Pinpoint the cell where the given text exists, returning its [X, Y] midpoint coordinate. 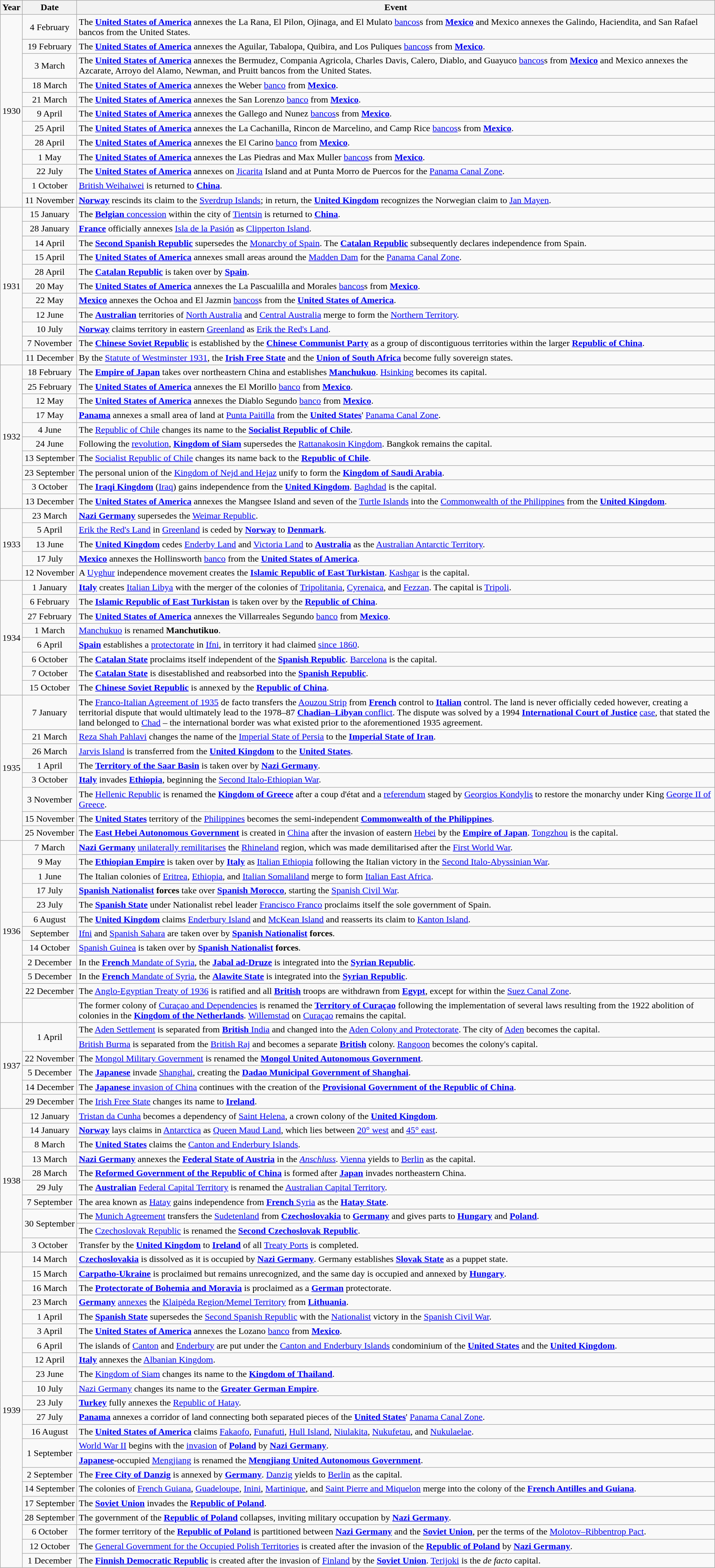
The Australian territories of North Australia and Central Australia merge to form the Northern Territory. [396, 315]
The Free City of Danzig is annexed by Germany. Danzig yields to Berlin as the capital. [396, 1475]
Nazi Germany annexes the Federal State of Austria in the Anschluss. Vienna yields to Berlin as the capital. [396, 1159]
The Catalan State is disestablished and reabsorbed into the Spanish Republic. [396, 674]
6 February [50, 602]
15 March [50, 1274]
The United States of America annexes the Diablo Segundo banco from Mexico. [396, 401]
Tristan da Cunha becomes a dependency of Saint Helena, a crown colony of the United Kingdom. [396, 1116]
Year [11, 8]
The Soviet Union invades the Republic of Poland. [396, 1503]
14 March [50, 1259]
3 November [50, 799]
1931 [11, 286]
Mexico annexes the Ochoa and El Jazmin bancoss from the United States of America. [396, 300]
The Chinese Soviet Republic is annexed by the Republic of China. [396, 688]
The United Kingdom cedes Enderby Land and Victoria Land to Australia as the Australian Antarctic Territory. [396, 544]
Nazi Germany changes its name to the Greater German Empire. [396, 1388]
29 July [50, 1188]
The Belgian concession within the city of Tientsin is returned to China. [396, 214]
18 February [50, 372]
13 March [50, 1159]
7 October [50, 674]
28 March [50, 1173]
1930 [11, 111]
22 July [50, 171]
1937 [11, 1066]
4 February [50, 27]
7 January [50, 712]
Manchukuo is renamed Manchutikuo. [396, 630]
The United States of America annexes the Weber banco from Mexico. [396, 85]
The Aden Settlement is separated from British India and changed into the Aden Colony and Protectorate. The city of Aden becomes the capital. [396, 1030]
The United States of America annexes the El Morillo banco from Mexico. [396, 386]
The United States of America annexes the Aguilar, Tabalopa, Quibira, and Los Puliques bancoss from Mexico. [396, 46]
14 April [50, 243]
The Spanish State under Nationalist rebel leader Francisco Franco proclaims itself the sole government of Spain. [396, 905]
20 May [50, 286]
Czechoslovakia is dissolved as it is occupied by Nazi Germany. Germany establishes Slovak State as a puppet state. [396, 1259]
Panama annexes a corridor of land connecting both separated pieces of the United States' Panama Canal Zone. [396, 1417]
The General Government for the Occupied Polish Territories is created after the invasion of the Republic of Poland by Nazi Germany. [396, 1546]
14 October [50, 948]
26 March [50, 751]
The Anglo-Egyptian Treaty of 1936 is ratified and all British troops are withdrawn from Egypt, except for within the Suez Canal Zone. [396, 991]
The United States of America annexes the El Carino banco from Mexico. [396, 142]
Following the revolution, Kingdom of Siam supersedes the Rattanakosin Kingdom. Bangkok remains the capital. [396, 444]
The United States claims the Canton and Enderbury Islands. [396, 1144]
24 June [50, 444]
9 May [50, 862]
Italy creates Italian Libya with the merger of the colonies of Tripolitania, Cyrenaica, and Fezzan. The capital is Tripoli. [396, 587]
23 September [50, 473]
17 September [50, 1503]
The Islamic Republic of East Turkistan is taken over by the Republic of China. [396, 602]
25 November [50, 833]
The United States of America annexes the Las Piedras and Max Muller bancoss from Mexico. [396, 157]
The colonies of French Guiana, Guadeloupe, Inini, Martinique, and Saint Pierre and Miquelon merge into the colony of the French Antilles and Guiana. [396, 1489]
The Ethiopian Empire is taken over by Italy as Italian Ethiopia following the Italian victory in the Second Italo-Abyssinian War. [396, 862]
The Reformed Government of the Republic of China is formed after Japan invades northeastern China. [396, 1173]
In the French Mandate of Syria, the Alawite State is integrated into the Syrian Republic. [396, 977]
28 January [50, 229]
1936 [11, 931]
Event [396, 8]
The Mongol Military Government is renamed the Mongol United Autonomous Government. [396, 1058]
Italy annexes the Albanian Kingdom. [396, 1360]
19 February [50, 46]
13 December [50, 501]
9 April [50, 114]
12 October [50, 1546]
7 September [50, 1202]
1 December [50, 1560]
13 June [50, 544]
3 March [50, 66]
1 June [50, 876]
7 March [50, 847]
In the French Mandate of Syria, the Jabal ad-Druze is integrated into the Syrian Republic. [396, 962]
15 January [50, 214]
The United Kingdom claims Enderbury Island and McKean Island and reasserts its claim to Kanton Island. [396, 919]
1 January [50, 587]
The East Hebei Autonomous Government is created in China after the invasion of eastern Hebei by the Empire of Japan. Tongzhou is the capital. [396, 833]
Norway lays claims in Antarctica as Queen Maud Land, which lies between 20° west and 45° east. [396, 1130]
The government of the Republic of Poland collapses, inviting military occupation by Nazi Germany. [396, 1517]
1934 [11, 637]
22 December [50, 991]
The Catalan State proclaims itself independent of the Spanish Republic. Barcelona is the capital. [396, 659]
11 December [50, 358]
The Irish Free State changes its name to Ireland. [396, 1101]
12 January [50, 1116]
By the Statute of Westminster 1931, the Irish Free State and the Union of South Africa become fully sovereign states. [396, 358]
The United States territory of the Philippines becomes the semi-independent Commonwealth of the Philippines. [396, 819]
Date [50, 8]
1 October [50, 185]
Spain establishes a protectorate in Ifni, in territory it had claimed since 1860. [396, 645]
Panama annexes a small area of land at Punta Paitilla from the United States' Panama Canal Zone. [396, 415]
12 June [50, 315]
The United States of America annexes the Lozano banco from Mexico. [396, 1331]
The Republic of Chile changes its name to the Socialist Republic of Chile. [396, 429]
Italy invades Ethiopia, beginning the Second Italo-Ethiopian War. [396, 780]
Turkey fully annexes the Republic of Hatay. [396, 1403]
7 November [50, 343]
12 November [50, 573]
22 November [50, 1058]
1939 [11, 1410]
The Czechoslovak Republic is renamed the Second Czechoslovak Republic. [396, 1231]
Spanish Nationalist forces take over Spanish Morocco, starting the Spanish Civil War. [396, 890]
15 April [50, 257]
September [50, 934]
30 September [50, 1223]
2 September [50, 1475]
12 May [50, 401]
Mexico annexes the Hollinsworth banco from the United States of America. [396, 559]
Transfer by the United Kingdom to Ireland of all Treaty Ports is completed. [396, 1245]
4 June [50, 429]
16 March [50, 1288]
The Munich Agreement transfers the Sudetenland from Czechoslovakia to Germany and gives parts to Hungary and Poland. [396, 1216]
15 October [50, 688]
6 August [50, 919]
The Spanish State supersedes the Second Spanish Republic with the Nationalist victory in the Spanish Civil War. [396, 1317]
1 May [50, 157]
12 April [50, 1360]
The United States of America annexes the La Pascualilla and Morales bancoss from Mexico. [396, 286]
5 April [50, 530]
14 December [50, 1087]
1938 [11, 1181]
The United States of America annexes small areas around the Madden Dam for the Panama Canal Zone. [396, 257]
The Catalan Republic is taken over by Spain. [396, 272]
25 February [50, 386]
Ifni and Spanish Sahara are taken over by Spanish Nationalist forces. [396, 934]
World War II begins with the invasion of Poland by Nazi Germany. [396, 1446]
The Italian colonies of Eritrea, Ethiopia, and Italian Somaliland merge to form Italian East Africa. [396, 876]
The United States of America annexes the Gallego and Nunez bancoss from Mexico. [396, 114]
29 December [50, 1101]
The Empire of Japan takes over northeastern China and establishes Manchukuo. Hsinking becomes its capital. [396, 372]
The islands of Canton and Enderbury are put under the Canton and Enderbury Islands condominium of the United States and the United Kingdom. [396, 1345]
2 December [50, 962]
28 September [50, 1517]
Germany annexes the Klaipėda Region/Memel Territory from Lithuania. [396, 1302]
27 February [50, 616]
23 June [50, 1374]
The Japanese invade Shanghai, creating the Dadao Municipal Government of Shanghai. [396, 1073]
27 July [50, 1417]
11 November [50, 200]
22 May [50, 300]
The Socialist Republic of Chile changes its name back to the Republic of Chile. [396, 458]
The United States of America claims Fakaofo, Funafuti, Hull Island, Niulakita, Nukufetau, and Nukulaelae. [396, 1432]
The Australian Federal Capital Territory is renamed the Australian Capital Territory. [396, 1188]
Norway rescinds its claim to the Sverdrup Islands; in return, the United Kingdom recognizes the Norwegian claim to Jan Mayen. [396, 200]
1932 [11, 436]
Japanese-occupied Mengjiang is renamed the Mengjiang United Autonomous Government. [396, 1460]
16 August [50, 1432]
17 May [50, 415]
1933 [11, 544]
Erik the Red's Land in Greenland is ceded by Norway to Denmark. [396, 530]
Nazi Germany supersedes the Weimar Republic. [396, 516]
Reza Shah Pahlavi changes the name of the Imperial State of Persia to the Imperial State of Iran. [396, 737]
The United States of America annexes the La Cachanilla, Rincon de Marcelino, and Camp Rice bancoss from Mexico. [396, 128]
Norway claims territory in eastern Greenland as Erik the Red's Land. [396, 329]
14 September [50, 1489]
The Second Spanish Republic supersedes the Monarchy of Spain. The Catalan Republic subsequently declares independence from Spain. [396, 243]
15 November [50, 819]
France officially annexes Isla de la Pasión as Clipperton Island. [396, 229]
The Iraqi Kingdom (Iraq) gains independence from the United Kingdom. Baghdad is the capital. [396, 487]
1935 [11, 768]
The United States of America annexes on Jicarita Island and at Punta Morro de Puercos for the Panama Canal Zone. [396, 171]
The United States of America annexes the San Lorenzo banco from Mexico. [396, 100]
The Finnish Democratic Republic is created after the invasion of Finland by the Soviet Union. Terijoki is the de facto capital. [396, 1560]
The Protectorate of Bohemia and Moravia is proclaimed as a German protectorate. [396, 1288]
1 March [50, 630]
3 April [50, 1331]
1 September [50, 1453]
18 March [50, 85]
The Japanese invasion of China continues with the creation of the Provisional Government of the Republic of China. [396, 1087]
Carpatho-Ukraine is proclaimed but remains unrecognized, and the same day is occupied and annexed by Hungary. [396, 1274]
British Burma is separated from the British Raj and becomes a separate British colony. Rangoon becomes the colony's capital. [396, 1044]
Jarvis Island is transferred from the United Kingdom to the United States. [396, 751]
8 March [50, 1144]
The personal union of the Kingdom of Nejd and Hejaz unify to form the Kingdom of Saudi Arabia. [396, 473]
The Kingdom of Siam changes its name to the Kingdom of Thailand. [396, 1374]
British Weihaiwei is returned to China. [396, 185]
25 April [50, 128]
Spanish Guinea is taken over by Spanish Nationalist forces. [396, 948]
13 September [50, 458]
Nazi Germany unilaterally remilitarises the Rhineland region, which was made demilitarised after the First World War. [396, 847]
14 January [50, 1130]
The United States of America annexes the Villarreales Segundo banco from Mexico. [396, 616]
The Territory of the Saar Basin is taken over by Nazi Germany. [396, 766]
The area known as Hatay gains independence from French Syria as the Hatay State. [396, 1202]
A Uyghur independence movement creates the Islamic Republic of East Turkistan. Kashgar is the capital. [396, 573]
